Scan for the cell matching the given text and deliver its [X, Y] coordinate at center. 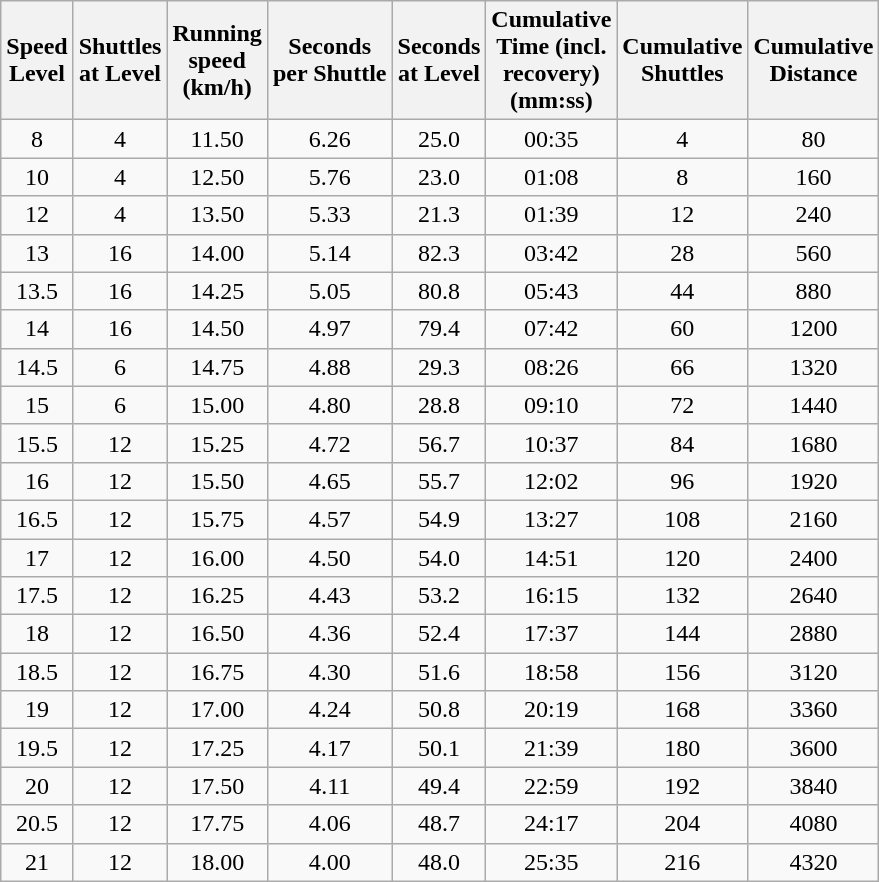
4.24 [330, 710]
SpeedLevel [37, 60]
19 [37, 710]
16:15 [552, 596]
14 [37, 329]
84 [682, 443]
4.97 [330, 329]
14.25 [217, 291]
4320 [814, 862]
2880 [814, 634]
17.00 [217, 710]
4.11 [330, 786]
192 [682, 786]
79.4 [439, 329]
CumulativeTime (incl.recovery)(mm:ss) [552, 60]
15.00 [217, 405]
08:26 [552, 367]
48.0 [439, 862]
25:35 [552, 862]
17 [37, 557]
18:58 [552, 672]
54.9 [439, 519]
51.6 [439, 672]
14.00 [217, 253]
4.72 [330, 443]
15.50 [217, 481]
29.3 [439, 367]
82.3 [439, 253]
1440 [814, 405]
55.7 [439, 481]
03:42 [552, 253]
168 [682, 710]
204 [682, 824]
21:39 [552, 748]
160 [814, 177]
5.14 [330, 253]
1920 [814, 481]
13.50 [217, 215]
16.50 [217, 634]
4.43 [330, 596]
880 [814, 291]
1200 [814, 329]
28 [682, 253]
15.5 [37, 443]
12:02 [552, 481]
24:17 [552, 824]
14.50 [217, 329]
6.26 [330, 139]
05:43 [552, 291]
16.00 [217, 557]
72 [682, 405]
Secondsat Level [439, 60]
15.25 [217, 443]
20.5 [37, 824]
17.75 [217, 824]
16.75 [217, 672]
14.75 [217, 367]
17.25 [217, 748]
18.00 [217, 862]
20 [37, 786]
5.76 [330, 177]
216 [682, 862]
17.50 [217, 786]
19.5 [37, 748]
14.5 [37, 367]
13:27 [552, 519]
49.4 [439, 786]
00:35 [552, 139]
4.57 [330, 519]
96 [682, 481]
1680 [814, 443]
3840 [814, 786]
48.7 [439, 824]
01:08 [552, 177]
01:39 [552, 215]
56.7 [439, 443]
50.8 [439, 710]
07:42 [552, 329]
2640 [814, 596]
2400 [814, 557]
18 [37, 634]
21.3 [439, 215]
4.80 [330, 405]
53.2 [439, 596]
54.0 [439, 557]
3600 [814, 748]
4.36 [330, 634]
22:59 [552, 786]
132 [682, 596]
09:10 [552, 405]
4.65 [330, 481]
13.5 [37, 291]
180 [682, 748]
108 [682, 519]
Secondsper Shuttle [330, 60]
15.75 [217, 519]
120 [682, 557]
21 [37, 862]
66 [682, 367]
14:51 [552, 557]
4.17 [330, 748]
13 [37, 253]
4080 [814, 824]
17:37 [552, 634]
2160 [814, 519]
240 [814, 215]
15 [37, 405]
1320 [814, 367]
156 [682, 672]
Runningspeed(km/h) [217, 60]
28.8 [439, 405]
10 [37, 177]
CumulativeShuttles [682, 60]
4.50 [330, 557]
52.4 [439, 634]
5.05 [330, 291]
Shuttlesat Level [120, 60]
17.5 [37, 596]
4.88 [330, 367]
4.00 [330, 862]
4.30 [330, 672]
10:37 [552, 443]
3120 [814, 672]
80 [814, 139]
16.5 [37, 519]
23.0 [439, 177]
144 [682, 634]
4.06 [330, 824]
3360 [814, 710]
44 [682, 291]
60 [682, 329]
5.33 [330, 215]
25.0 [439, 139]
18.5 [37, 672]
50.1 [439, 748]
16.25 [217, 596]
CumulativeDistance [814, 60]
80.8 [439, 291]
12.50 [217, 177]
20:19 [552, 710]
560 [814, 253]
11.50 [217, 139]
